Output the [x, y] coordinate of the center of the cell containing the given text.  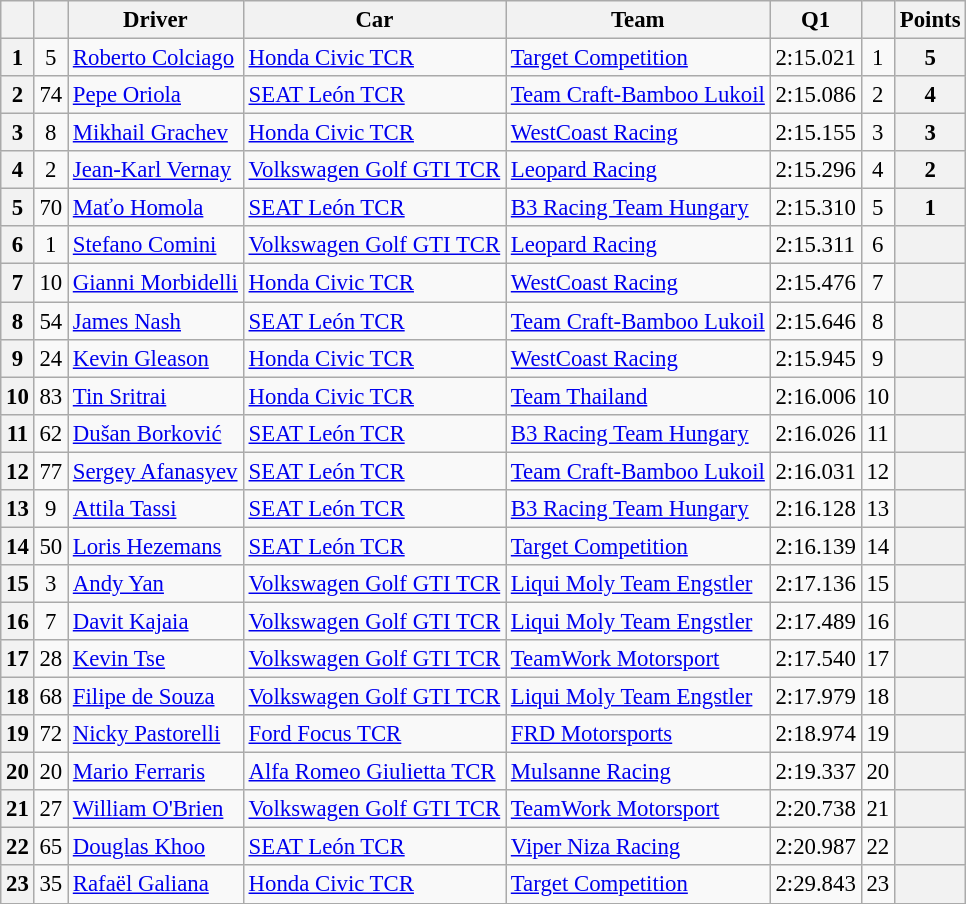
Andy Yan [156, 584]
Davit Kajaia [156, 621]
Sergey Afanasyev [156, 471]
Douglas Khoo [156, 847]
68 [50, 697]
Filipe de Souza [156, 697]
2:18.974 [816, 734]
2:15.311 [816, 245]
Rafaël Galiana [156, 885]
2:16.006 [816, 396]
Pepe Oriola [156, 95]
2:17.489 [816, 621]
2:16.139 [816, 546]
Kevin Tse [156, 659]
2:15.086 [816, 95]
Driver [156, 20]
Team Thailand [638, 396]
35 [50, 885]
Maťo Homola [156, 208]
Ford Focus TCR [374, 734]
Viper Niza Racing [638, 847]
Mulsanne Racing [638, 772]
Stefano Comini [156, 245]
2:15.296 [816, 170]
24 [50, 358]
2:15.646 [816, 321]
2:16.026 [816, 433]
Mario Ferraris [156, 772]
2:20.987 [816, 847]
2:15.310 [816, 208]
50 [50, 546]
2:16.031 [816, 471]
2:15.021 [816, 58]
James Nash [156, 321]
2:17.979 [816, 697]
Jean-Karl Vernay [156, 170]
65 [50, 847]
Attila Tassi [156, 509]
83 [50, 396]
Alfa Romeo Giulietta TCR [374, 772]
Loris Hezemans [156, 546]
Kevin Gleason [156, 358]
Q1 [816, 20]
Gianni Morbidelli [156, 283]
Team [638, 20]
74 [50, 95]
Dušan Borković [156, 433]
77 [50, 471]
62 [50, 433]
2:15.945 [816, 358]
2:16.128 [816, 509]
Points [930, 20]
Mikhail Grachev [156, 133]
28 [50, 659]
Tin Sritrai [156, 396]
2:19.337 [816, 772]
FRD Motorsports [638, 734]
Roberto Colciago [156, 58]
2:29.843 [816, 885]
William O'Brien [156, 809]
Nicky Pastorelli [156, 734]
27 [50, 809]
72 [50, 734]
2:17.540 [816, 659]
54 [50, 321]
2:15.476 [816, 283]
2:17.136 [816, 584]
2:15.155 [816, 133]
2:20.738 [816, 809]
Car [374, 20]
70 [50, 208]
